Return the (x, y) coordinate for the center point of the cell that contains the specified text.  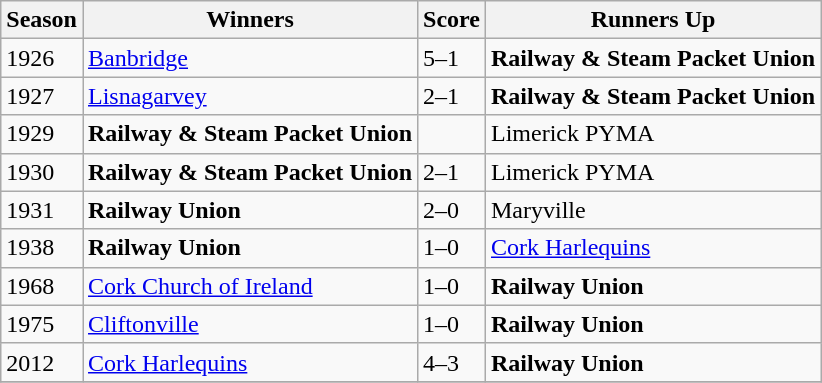
1926 (42, 58)
Runners Up (652, 20)
5–1 (452, 58)
Lisnagarvey (250, 96)
1929 (42, 134)
Banbridge (250, 58)
Maryville (652, 210)
Cork Church of Ireland (250, 286)
2012 (42, 362)
2–0 (452, 210)
1975 (42, 324)
1927 (42, 96)
1931 (42, 210)
Cliftonville (250, 324)
1930 (42, 172)
4–3 (452, 362)
Winners (250, 20)
1938 (42, 248)
Season (42, 20)
1968 (42, 286)
Score (452, 20)
